Identify which cell holds the provided text, then report its [X, Y] central coordinate. 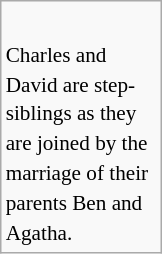
Charles and David are step-siblings as they are joined by the marriage of their parents Ben and Agatha. [81, 144]
